Search for the cell housing the specified text and yield its (X, Y) center coordinate. 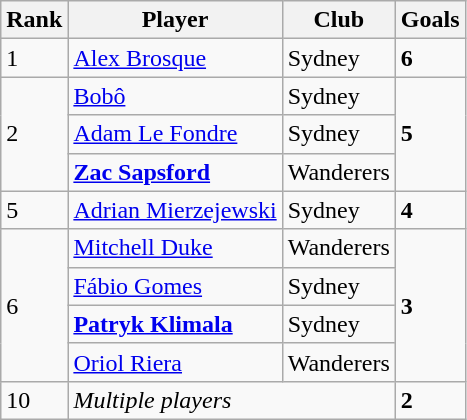
Mitchell Duke (175, 248)
Player (175, 20)
4 (430, 210)
Fábio Gomes (175, 286)
Alex Brosque (175, 58)
10 (34, 400)
3 (430, 305)
Club (338, 20)
Zac Sapsford (175, 172)
Adam Le Fondre (175, 134)
Bobô (175, 96)
Oriol Riera (175, 362)
Patryk Klimala (175, 324)
Goals (430, 20)
1 (34, 58)
Multiple players (232, 400)
Rank (34, 20)
Adrian Mierzejewski (175, 210)
